Pinpoint the cell where the given text exists, returning its [X, Y] midpoint coordinate. 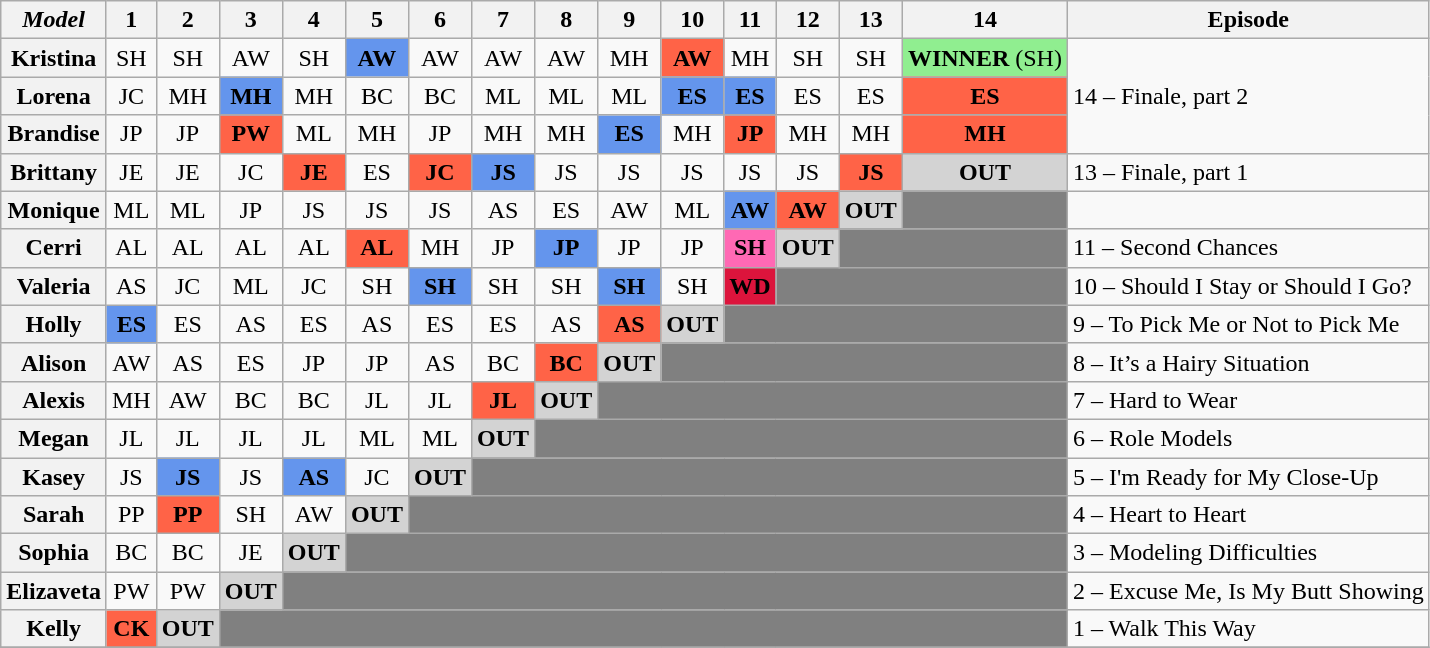
Alexis [54, 400]
14 – Finale, part 2 [1248, 96]
7 [504, 20]
WD [750, 286]
Kristina [54, 58]
4 [314, 20]
9 [630, 20]
Megan [54, 438]
5 [376, 20]
Valeria [54, 286]
10 [692, 20]
Elizaveta [54, 591]
1 [131, 20]
Sophia [54, 553]
8 – It’s a Hairy Situation [1248, 362]
14 [984, 20]
7 – Hard to Wear [1248, 400]
1 – Walk This Way [1248, 629]
CK [131, 629]
Holly [54, 324]
3 [250, 20]
Lorena [54, 96]
Kelly [54, 629]
Sarah [54, 515]
Kasey [54, 477]
10 – Should I Stay or Should I Go? [1248, 286]
11 – Second Chances [1248, 248]
9 – To Pick Me or Not to Pick Me [1248, 324]
6 [440, 20]
Brittany [54, 172]
Cerri [54, 248]
11 [750, 20]
Brandise [54, 134]
8 [566, 20]
2 – Excuse Me, Is My Butt Showing [1248, 591]
3 – Modeling Difficulties [1248, 553]
Alison [54, 362]
Episode [1248, 20]
Model [54, 20]
4 – Heart to Heart [1248, 515]
6 – Role Models [1248, 438]
2 [188, 20]
5 – I'm Ready for My Close-Up [1248, 477]
13 – Finale, part 1 [1248, 172]
Monique [54, 210]
13 [870, 20]
12 [808, 20]
WINNER (SH) [984, 58]
